Identify which cell holds the provided text, then report its (x, y) central coordinate. 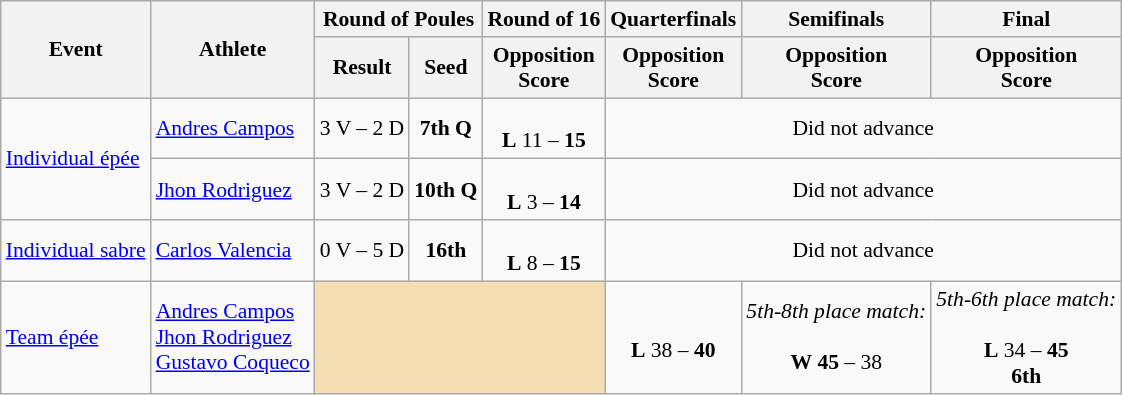
Semifinals (836, 19)
7th Q (446, 128)
5th-8th place match:W 45 – 38 (836, 337)
L 3 – 14 (544, 190)
Team épée (76, 337)
Round of Poules (399, 19)
L 11 – 15 (544, 128)
5th-6th place match:L 34 – 456th (1026, 337)
Seed (446, 68)
Carlos Valencia (233, 250)
Round of 16 (544, 19)
Event (76, 50)
L 38 – 40 (673, 337)
Final (1026, 19)
L 8 – 15 (544, 250)
10th Q (446, 190)
Individual sabre (76, 250)
Result (362, 68)
Individual épée (76, 159)
Andres Campos (233, 128)
0 V – 5 D (362, 250)
Andres CamposJhon RodriguezGustavo Coqueco (233, 337)
16th (446, 250)
Quarterfinals (673, 19)
Jhon Rodriguez (233, 190)
Athlete (233, 50)
